Pinpoint the cell where the given text exists, returning its (x, y) midpoint coordinate. 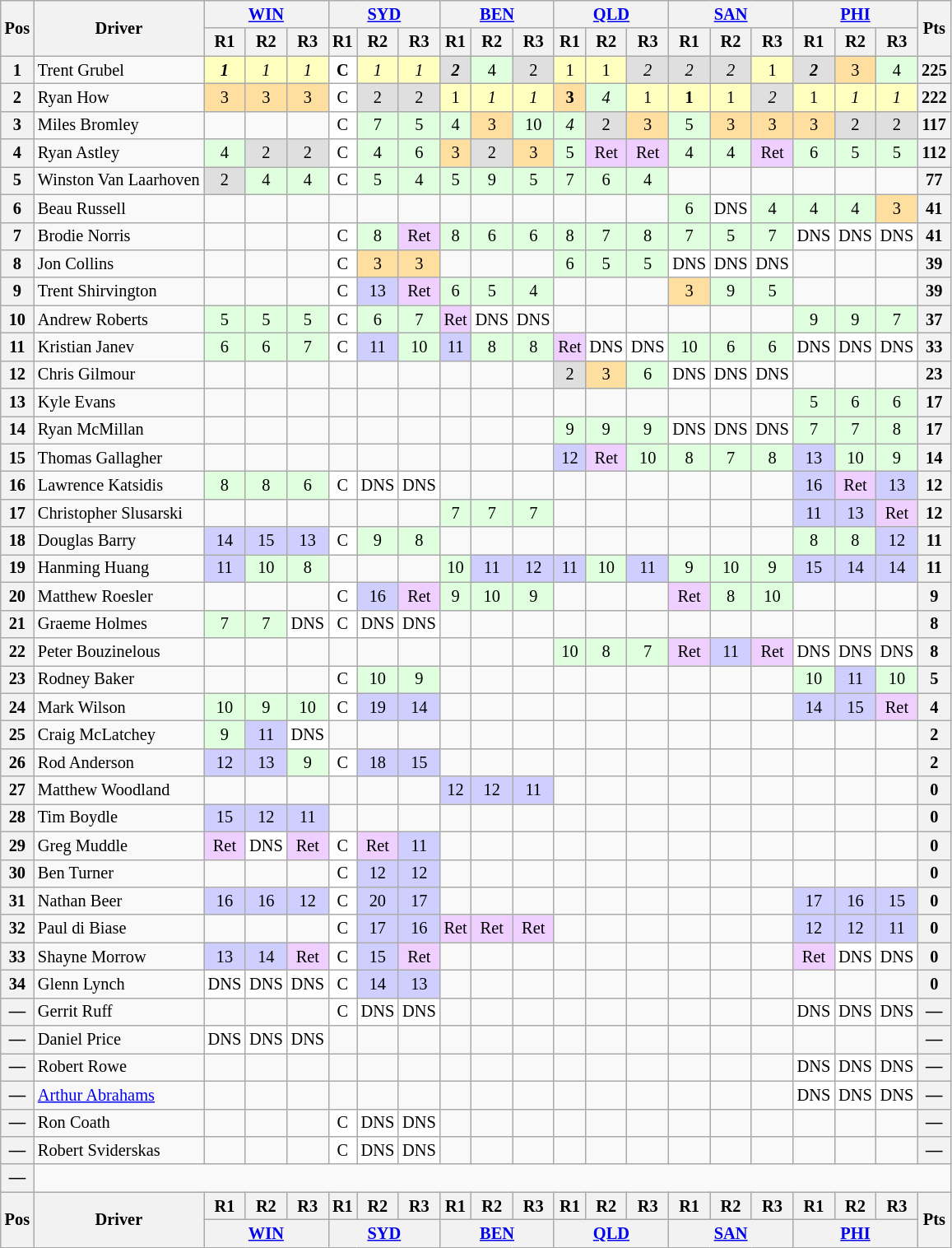
Trent Shirvington (118, 291)
Douglas Barry (118, 541)
Rod Anderson (118, 762)
Craig McLatchey (118, 734)
24 (17, 707)
Chris Gilmour (118, 375)
Andrew Roberts (118, 319)
Brodie Norris (118, 236)
Miles Bromley (118, 125)
28 (17, 817)
Lawrence Katsidis (118, 485)
Beau Russell (118, 208)
77 (934, 180)
112 (934, 153)
Nathan Beer (118, 901)
117 (934, 125)
Daniel Price (118, 1040)
Ryan Astley (118, 153)
Ron Coath (118, 1123)
Glenn Lynch (118, 984)
Ben Turner (118, 873)
26 (17, 762)
Tim Boydle (118, 817)
Ryan McMillan (118, 430)
Robert Rowe (118, 1067)
Winston Van Laarhoven (118, 180)
21 (17, 624)
Mark Wilson (118, 707)
Rodney Baker (118, 679)
Jon Collins (118, 263)
29 (17, 845)
222 (934, 97)
25 (17, 734)
Paul di Biase (118, 929)
22 (17, 651)
Trent Grubel (118, 70)
Christopher Slusarski (118, 513)
Robert Sviderskas (118, 1150)
37 (934, 319)
27 (17, 790)
Kristian Janev (118, 347)
225 (934, 70)
30 (17, 873)
Hanming Huang (118, 568)
Shayne Morrow (118, 957)
Matthew Roesler (118, 596)
Kyle Evans (118, 403)
Gerrit Ruff (118, 1012)
34 (17, 984)
Arthur Abrahams (118, 1095)
Thomas Gallagher (118, 458)
Peter Bouzinelous (118, 651)
Matthew Woodland (118, 790)
Graeme Holmes (118, 624)
32 (17, 929)
Ryan How (118, 97)
Greg Muddle (118, 845)
31 (17, 901)
